Identify which cell holds the provided text, then report its (X, Y) central coordinate. 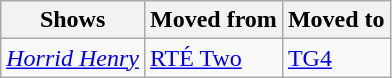
TG4 (336, 58)
Shows (73, 20)
Moved to (336, 20)
RTÉ Two (213, 58)
Moved from (213, 20)
Horrid Henry (73, 58)
